Locate the cell with the specified text and output its [x, y] center coordinate. 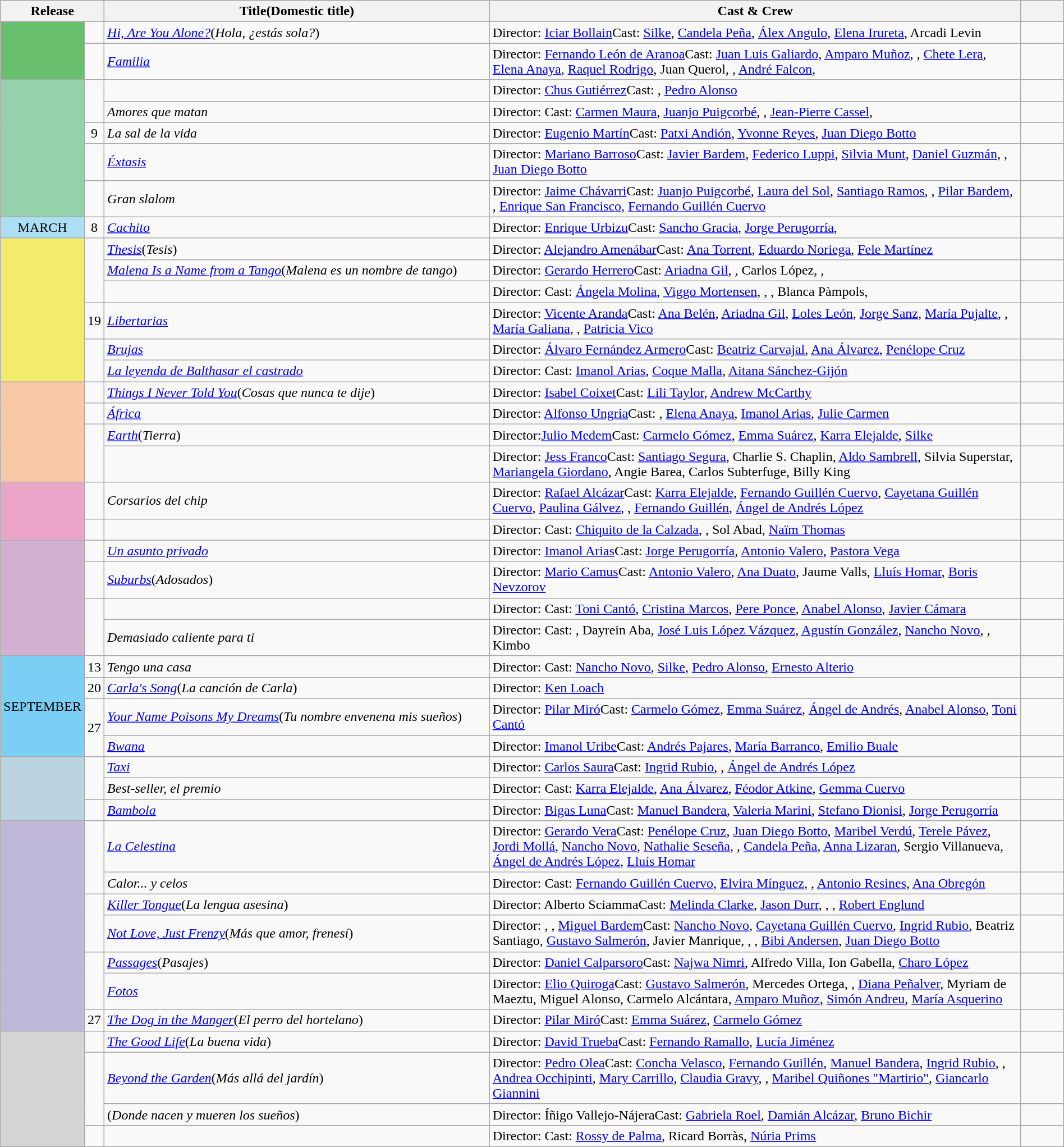
Things I Never Told You(Cosas que nunca te dije) [297, 392]
Director: Bigas LunaCast: Manuel Bandera, Valeria Marini, Stefano Dionisi, Jorge Perugorría [755, 810]
Director: Cast: Carmen Maura, Juanjo Puigcorbé, , Jean-Pierre Cassel, [755, 112]
Passages(Pasajes) [297, 962]
Carla's Song(La canción de Carla) [297, 688]
Director: Fernando León de AranoaCast: Juan Luis Galiardo, Amparo Muñoz, , Chete Lera, Elena Anaya, Raquel Rodrigo, Juan Querol, , André Falcon, [755, 62]
Familia [297, 62]
Director: Cast: Fernando Guillén Cuervo, Elvira Mínguez, , Antonio Resines, Ana Obregón [755, 883]
Your Name Poisons My Dreams(Tu nombre envenena mis sueños) [297, 716]
Tengo una casa [297, 666]
Calor... y celos [297, 883]
Libertarias [297, 320]
La sal de la vida [297, 133]
Demasiado caliente para ti [297, 638]
Cast & Crew [755, 11]
Director: Íñigo Vallejo-NájeraCast: Gabriela Roel, Damián Alcázar, Bruno Bichir [755, 1114]
Not Love, Just Frenzy(Más que amor, frenesí) [297, 933]
Éxtasis [297, 162]
Director: Jaime ChávarriCast: Juanjo Puigcorbé, Laura del Sol, Santiago Ramos, , Pilar Bardem, , Enrique San Francisco, Fernando Guillén Cuervo [755, 199]
Gran slalom [297, 199]
Un asunto privado [297, 551]
Beyond the Garden(Más allá del jardín) [297, 1078]
Director: Cast: Nancho Novo, Silke, Pedro Alonso, Ernesto Alterio [755, 666]
Director: Cast: Karra Elejalde, Ana Álvarez, Féodor Atkine, Gemma Cuervo [755, 789]
Director: Pilar MiróCast: Emma Suárez, Carmelo Gómez [755, 1020]
Best-seller, el premio [297, 789]
Director: Eugenio MartínCast: Patxi Andión, Yvonne Reyes, Juan Diego Botto [755, 133]
Title(Domestic title) [297, 11]
Director: Cast: Ángela Molina, Viggo Mortensen, , , Blanca Pàmpols, [755, 291]
(Donde nacen y mueren los sueños) [297, 1114]
La Celestina [297, 847]
Bwana [297, 746]
Director: Gerardo HerreroCast: Ariadna Gil, , Carlos López, , [755, 270]
Director: Imanol UribeCast: Andrés Pajares, María Barranco, Emilio Buale [755, 746]
Director: Enrique UrbizuCast: Sancho Gracia, Jorge Perugorría, [755, 227]
Killer Tongue(La lengua asesina) [297, 904]
8 [94, 227]
The Dog in the Manger(El perro del hortelano) [297, 1020]
9 [94, 133]
Brujas [297, 350]
África [297, 414]
Taxi [297, 767]
Director: Cast: Rossy de Palma, Ricard Borràs, Núria Prims [755, 1136]
The Good Life(La buena vida) [297, 1041]
Director:Julio MedemCast: Carmelo Gómez, Emma Suárez, Karra Elejalde, Silke [755, 435]
Director: Mario CamusCast: Antonio Valero, Ana Duato, Jaume Valls, Lluís Homar, Boris Nevzorov [755, 579]
Suburbs(Adosados) [297, 579]
13 [94, 666]
Malena Is a Name from a Tango(Malena es un nombre de tango) [297, 270]
Director: Chus GutiérrezCast: , Pedro Alonso [755, 90]
Director: Cast: Chiquito de la Calzada, , Sol Abad, Naïm Thomas [755, 529]
Director: Carlos SauraCast: Ingrid Rubio, , Ángel de Andrés López [755, 767]
Amores que matan [297, 112]
MARCH [43, 227]
Director: Imanol AriasCast: Jorge Perugorría, Antonio Valero, Pastora Vega [755, 551]
Fotos [297, 991]
Hi, Are You Alone?(Hola, ¿estás sola?) [297, 33]
Director: Daniel CalparsoroCast: Najwa Nimri, Alfredo Villa, Ion Gabella, Charo López [755, 962]
Director: Alberto SciammaCast: Melinda Clarke, Jason Durr, , , Robert Englund [755, 904]
Director: Álvaro Fernández ArmeroCast: Beatriz Carvajal, Ana Álvarez, Penélope Cruz [755, 350]
Director: Cast: , Dayrein Aba, José Luis López Vázquez, Agustín González, Nancho Novo, , Kimbo [755, 638]
Thesis(Tesis) [297, 249]
Director: Iciar BollainCast: Silke, Candela Peña, Álex Angulo, Elena Irureta, Arcadi Levin [755, 33]
20 [94, 688]
Director: Mariano BarrosoCast: Javier Bardem, Federico Luppi, Silvia Munt, Daniel Guzmán, , Juan Diego Botto [755, 162]
19 [94, 320]
Director: Cast: Imanol Arias, Coque Malla, Aitana Sánchez-Gijón [755, 371]
Director: Pilar MiróCast: Carmelo Gómez, Emma Suárez, Ángel de Andrés, Anabel Alonso, Toni Cantó [755, 716]
Cachito [297, 227]
Release [53, 11]
Director: Vicente ArandaCast: Ana Belén, Ariadna Gil, Loles León, Jorge Sanz, María Pujalte, , María Galiana, , Patricia Vico [755, 320]
Director: Isabel CoixetCast: Lili Taylor, Andrew McCarthy [755, 392]
Earth(Tierra) [297, 435]
Director: Alfonso UngríaCast: , Elena Anaya, Imanol Arias, Julie Carmen [755, 414]
Director: Cast: Toni Cantó, Cristina Marcos, Pere Ponce, Anabel Alonso, Javier Cámara [755, 609]
Director: David TruebaCast: Fernando Ramallo, Lucía Jiménez [755, 1041]
SEPTEMBER [43, 706]
Director: Alejandro AmenábarCast: Ana Torrent, Eduardo Noriega, Fele Martínez [755, 249]
La leyenda de Balthasar el castrado [297, 371]
Bambola [297, 810]
Director: Ken Loach [755, 688]
Corsarios del chip [297, 501]
